Search for the cell housing the specified text and yield its [X, Y] center coordinate. 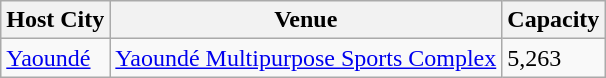
Capacity [554, 20]
Yaoundé [56, 58]
Host City [56, 20]
Venue [306, 20]
Yaoundé Multipurpose Sports Complex [306, 58]
5,263 [554, 58]
